Provide the (x, y) coordinate of the cell's center where the given text is located.  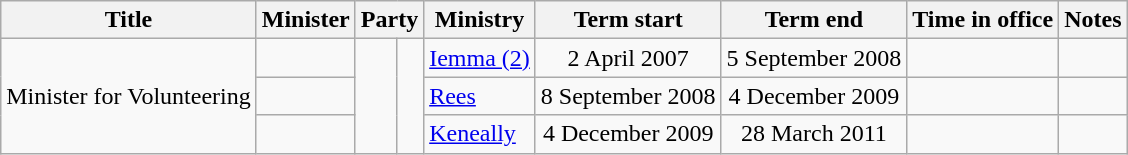
Ministry (480, 20)
Minister (306, 20)
Term start (628, 20)
Notes (1093, 20)
Time in office (983, 20)
Party (389, 20)
Term end (814, 20)
Rees (480, 96)
5 September 2008 (814, 58)
8 September 2008 (628, 96)
2 April 2007 (628, 58)
Iemma (2) (480, 58)
Minister for Volunteering (128, 96)
Keneally (480, 134)
28 March 2011 (814, 134)
Title (128, 20)
